Capture the cell that displays the provided text and extract its [x, y] central coordinate. 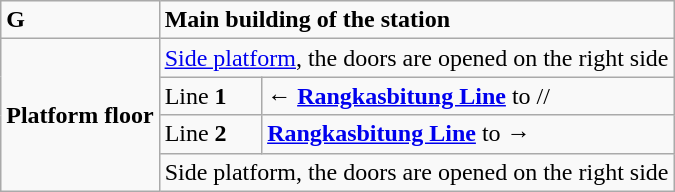
Line 2 [210, 134]
Rangkasbitung Line to → [468, 134]
← Rangkasbitung Line to // [468, 96]
Main building of the station [416, 20]
G [80, 20]
Platform floor [80, 115]
Line 1 [210, 96]
